Pinpoint the cell where the given text exists, returning its [x, y] midpoint coordinate. 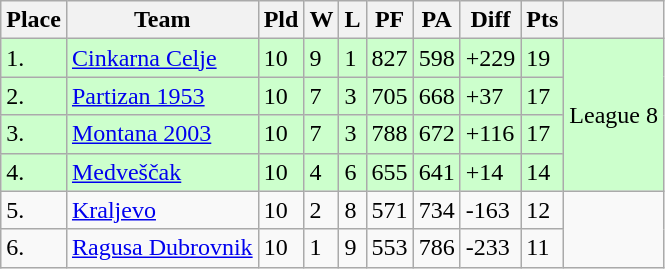
672 [436, 134]
PA [436, 20]
786 [436, 248]
668 [436, 96]
598 [436, 58]
Pld [281, 20]
6. [34, 248]
14 [542, 172]
4. [34, 172]
Partizan 1953 [162, 96]
5. [34, 210]
Ragusa Dubrovnik [162, 248]
3. [34, 134]
2. [34, 96]
734 [436, 210]
571 [390, 210]
553 [390, 248]
1. [34, 58]
Place [34, 20]
W [322, 20]
641 [436, 172]
4 [322, 172]
2 [322, 210]
+229 [490, 58]
+116 [490, 134]
Medveščak [162, 172]
Cinkarna Celje [162, 58]
-233 [490, 248]
Pts [542, 20]
League 8 [614, 115]
+14 [490, 172]
PF [390, 20]
Montana 2003 [162, 134]
-163 [490, 210]
6 [352, 172]
11 [542, 248]
788 [390, 134]
8 [352, 210]
Diff [490, 20]
827 [390, 58]
12 [542, 210]
Kraljevo [162, 210]
+37 [490, 96]
L [352, 20]
19 [542, 58]
Team [162, 20]
655 [390, 172]
705 [390, 96]
